Find where the given text appears and provide that cell's center as [x, y] coordinate. 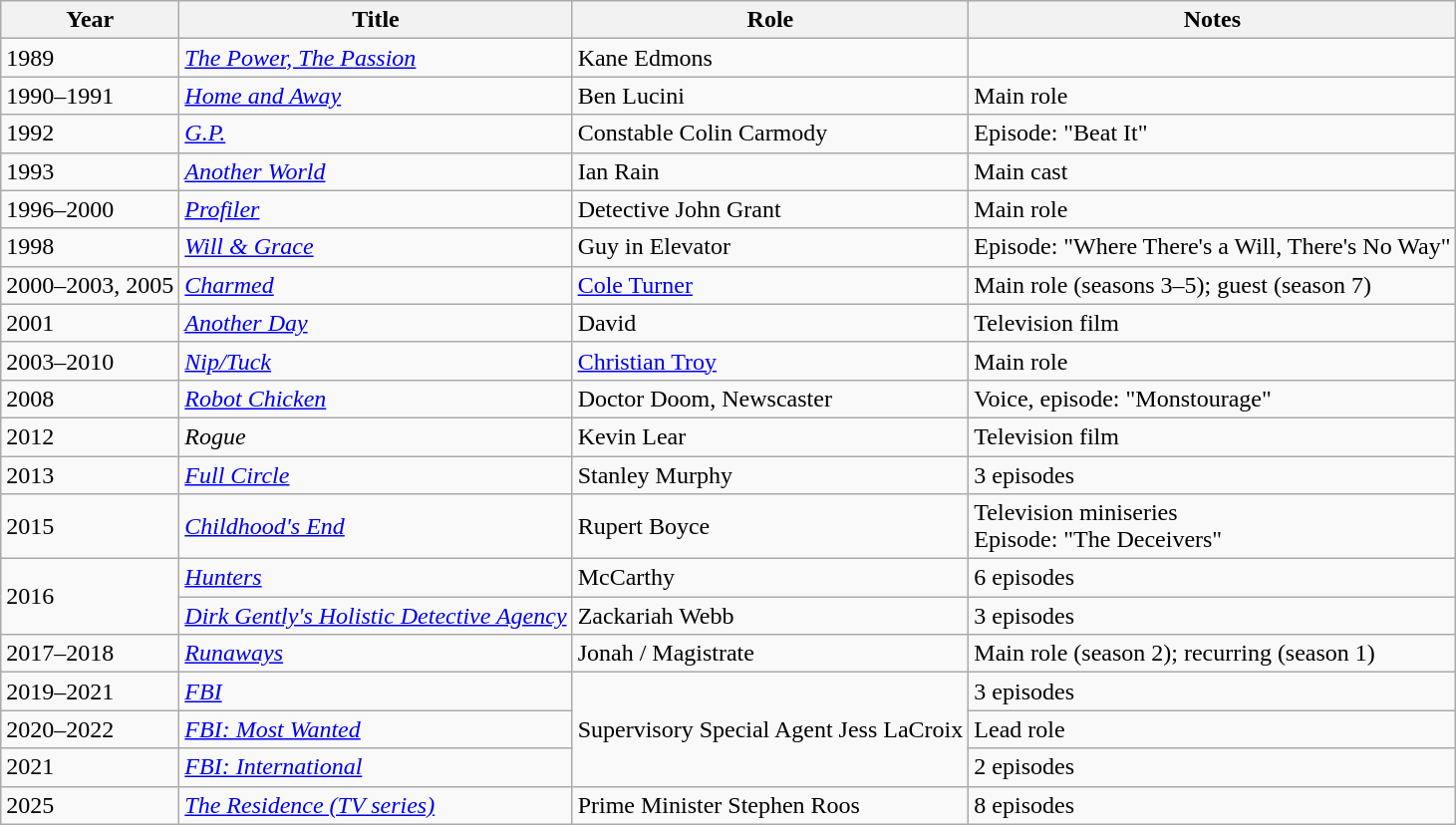
FBI [376, 691]
Stanley Murphy [770, 475]
Cole Turner [770, 285]
Dirk Gently's Holistic Detective Agency [376, 616]
FBI: Most Wanted [376, 729]
Supervisory Special Agent Jess LaCroix [770, 729]
Guy in Elevator [770, 247]
Year [90, 20]
2 episodes [1212, 767]
Nip/Tuck [376, 361]
Main cast [1212, 171]
1989 [90, 58]
Ian Rain [770, 171]
Doctor Doom, Newscaster [770, 399]
1992 [90, 134]
8 episodes [1212, 805]
6 episodes [1212, 578]
Will & Grace [376, 247]
Prime Minister Stephen Roos [770, 805]
The Power, The Passion [376, 58]
Profiler [376, 209]
Ben Lucini [770, 96]
Robot Chicken [376, 399]
Kevin Lear [770, 436]
Childhood's End [376, 526]
2025 [90, 805]
2020–2022 [90, 729]
2019–2021 [90, 691]
Home and Away [376, 96]
Another World [376, 171]
Kane Edmons [770, 58]
Constable Colin Carmody [770, 134]
2021 [90, 767]
The Residence (TV series) [376, 805]
G.P. [376, 134]
2013 [90, 475]
2001 [90, 323]
2016 [90, 597]
1998 [90, 247]
Charmed [376, 285]
2015 [90, 526]
Zackariah Webb [770, 616]
Rupert Boyce [770, 526]
Rogue [376, 436]
Title [376, 20]
Christian Troy [770, 361]
2012 [90, 436]
Voice, episode: "Monstourage" [1212, 399]
FBI: International [376, 767]
Role [770, 20]
Notes [1212, 20]
2008 [90, 399]
Hunters [376, 578]
McCarthy [770, 578]
Main role (seasons 3–5); guest (season 7) [1212, 285]
Episode: "Beat It" [1212, 134]
David [770, 323]
1996–2000 [90, 209]
Episode: "Where There's a Will, There's No Way" [1212, 247]
1993 [90, 171]
2000–2003, 2005 [90, 285]
Detective John Grant [770, 209]
2003–2010 [90, 361]
1990–1991 [90, 96]
Runaways [376, 654]
Full Circle [376, 475]
Jonah / Magistrate [770, 654]
2017–2018 [90, 654]
Television miniseries Episode: "The Deceivers" [1212, 526]
Main role (season 2); recurring (season 1) [1212, 654]
Another Day [376, 323]
Lead role [1212, 729]
